Detect which cell encompasses the target text, then output its (X, Y) center coordinate. 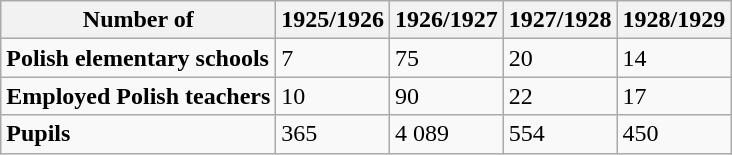
450 (674, 134)
10 (333, 96)
365 (333, 134)
75 (447, 58)
1928/1929 (674, 20)
7 (333, 58)
1926/1927 (447, 20)
1925/1926 (333, 20)
22 (560, 96)
554 (560, 134)
14 (674, 58)
17 (674, 96)
Employed Polish teachers (138, 96)
Number of (138, 20)
1927/1928 (560, 20)
Polish elementary schools (138, 58)
4 089 (447, 134)
Pupils (138, 134)
90 (447, 96)
20 (560, 58)
